Return [X, Y] of the center of cell containing provided text 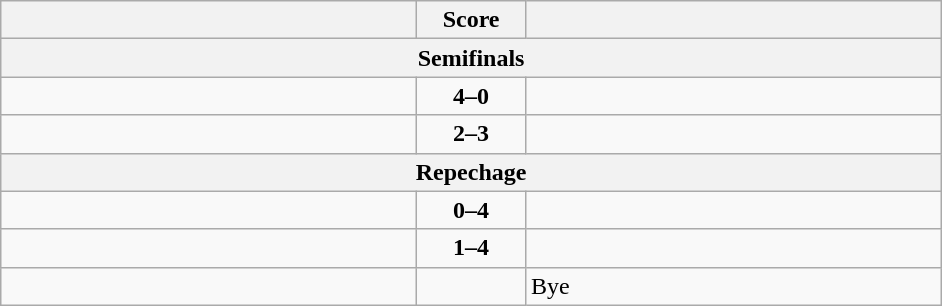
1–4 [472, 248]
Repechage [472, 172]
Bye [733, 286]
2–3 [472, 134]
Score [472, 20]
0–4 [472, 210]
Semifinals [472, 58]
4–0 [472, 96]
